Identify which cell holds the provided text, then report its [x, y] central coordinate. 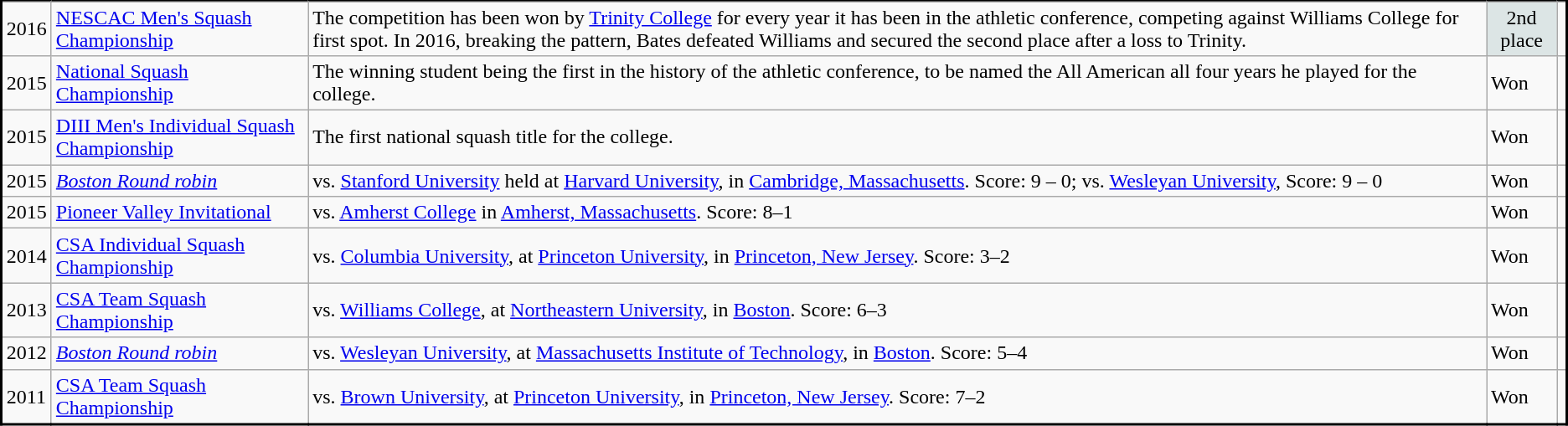
Pioneer Valley Invitational [179, 213]
vs. Williams College, at Northeastern University, in Boston. Score: 6–3 [898, 310]
vs. Stanford University held at Harvard University, in Cambridge, Massachusetts. Score: 9 – 0; vs. Wesleyan University, Score: 9 – 0 [898, 181]
2014 [27, 256]
2016 [27, 28]
vs. Brown University, at Princeton University, in Princeton, New Jersey. Score: 7–2 [898, 397]
2nd place [1522, 28]
CSA Individual Squash Championship [179, 256]
DIII Men's Individual Squash Championship [179, 137]
The first national squash title for the college. [898, 137]
vs. Columbia University, at Princeton University, in Princeton, New Jersey. Score: 3–2 [898, 256]
National Squash Championship [179, 84]
2011 [27, 397]
The winning student being the first in the history of the athletic conference, to be named the All American all four years he played for the college. [898, 84]
vs. Wesleyan University, at Massachusetts Institute of Technology, in Boston. Score: 5–4 [898, 353]
NESCAC Men's Squash Championship [179, 28]
vs. Amherst College in Amherst, Massachusetts. Score: 8–1 [898, 213]
2012 [27, 353]
2013 [27, 310]
